Pinpoint the cell where the given text exists, returning its (x, y) midpoint coordinate. 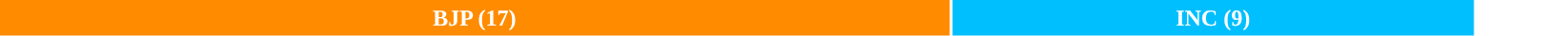
BJP (17) (475, 18)
INC (9) (1213, 18)
